Return (x, y) of the center of cell containing provided text 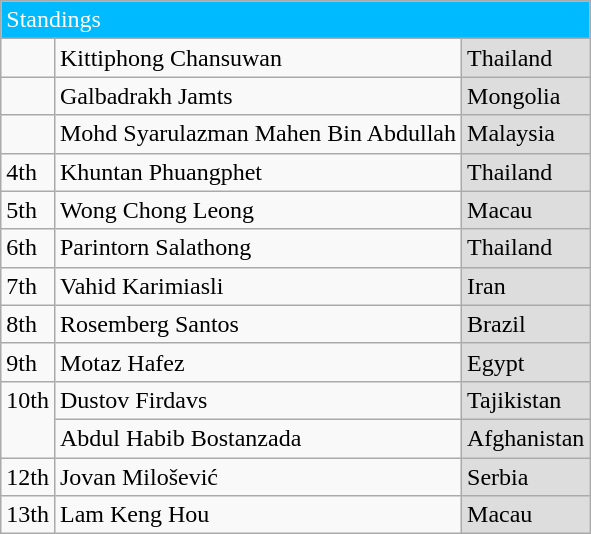
10th (28, 419)
Vahid Karimiasli (258, 286)
Motaz Hafez (258, 362)
Galbadrakh Jamts (258, 96)
12th (28, 477)
9th (28, 362)
Standings (296, 20)
8th (28, 324)
5th (28, 210)
Afghanistan (526, 438)
Mohd Syarulazman Mahen Bin Abdullah (258, 134)
Mongolia (526, 96)
Khuntan Phuangphet (258, 172)
Lam Keng Hou (258, 515)
Abdul Habib Bostanzada (258, 438)
7th (28, 286)
Brazil (526, 324)
4th (28, 172)
Kittiphong Chansuwan (258, 58)
Rosemberg Santos (258, 324)
Egypt (526, 362)
Parintorn Salathong (258, 248)
Tajikistan (526, 400)
6th (28, 248)
Malaysia (526, 134)
Iran (526, 286)
Serbia (526, 477)
Wong Chong Leong (258, 210)
Jovan Milošević (258, 477)
13th (28, 515)
Dustov Firdavs (258, 400)
